Capture the cell that displays the provided text and extract its (X, Y) central coordinate. 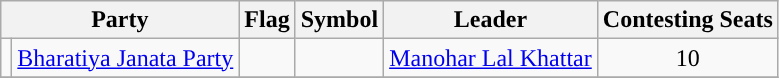
10 (688, 58)
Manohar Lal Khattar (491, 58)
Contesting Seats (688, 20)
Bharatiya Janata Party (126, 58)
Flag (267, 20)
Leader (491, 20)
Party (120, 20)
Symbol (339, 20)
